Determine the [x, y] coordinate at the center of the cell enclosing the given text.  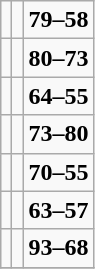
79–58 [58, 20]
64–55 [58, 96]
63–57 [58, 210]
73–80 [58, 134]
93–68 [58, 248]
70–55 [58, 172]
80–73 [58, 58]
